Pinpoint the cell where the given text exists, returning its [X, Y] midpoint coordinate. 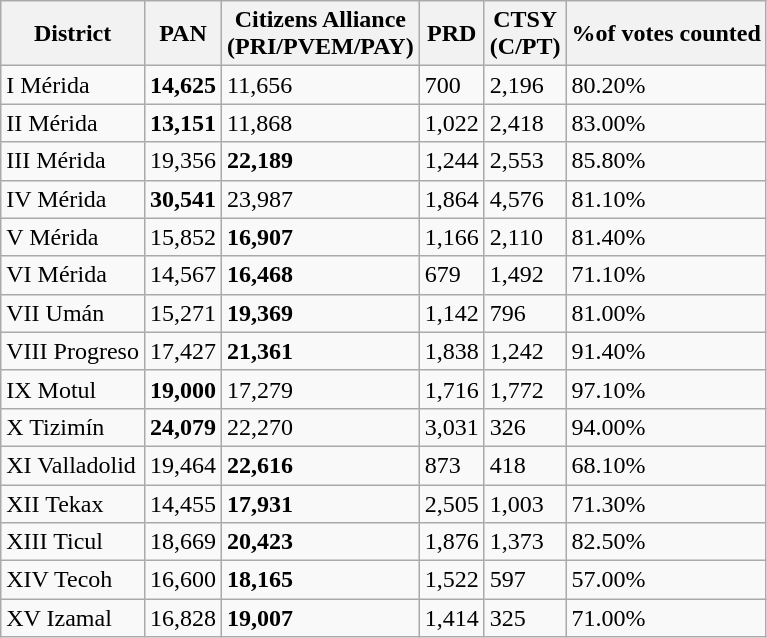
700 [452, 85]
17,427 [182, 351]
326 [525, 427]
1,414 [452, 618]
22,189 [321, 161]
20,423 [321, 542]
68.10% [666, 465]
19,464 [182, 465]
District [73, 34]
796 [525, 313]
418 [525, 465]
X Tizimín [73, 427]
19,356 [182, 161]
16,468 [321, 275]
15,271 [182, 313]
1,022 [452, 123]
17,931 [321, 503]
XV Izamal [73, 618]
21,361 [321, 351]
82.50% [666, 542]
2,553 [525, 161]
325 [525, 618]
1,166 [452, 237]
CTSY(C/PT) [525, 34]
679 [452, 275]
71.10% [666, 275]
81.00% [666, 313]
17,279 [321, 389]
83.00% [666, 123]
2,110 [525, 237]
24,079 [182, 427]
1,492 [525, 275]
85.80% [666, 161]
94.00% [666, 427]
2,196 [525, 85]
XIV Tecoh [73, 580]
14,455 [182, 503]
30,541 [182, 199]
2,418 [525, 123]
597 [525, 580]
1,716 [452, 389]
97.10% [666, 389]
19,000 [182, 389]
4,576 [525, 199]
VI Mérida [73, 275]
18,669 [182, 542]
2,505 [452, 503]
Citizens Alliance(PRI/PVEM/PAY) [321, 34]
XII Tekax [73, 503]
IV Mérida [73, 199]
II Mérida [73, 123]
1,242 [525, 351]
13,151 [182, 123]
57.00% [666, 580]
71.00% [666, 618]
1,838 [452, 351]
16,600 [182, 580]
VIII Progreso [73, 351]
873 [452, 465]
22,270 [321, 427]
1,244 [452, 161]
1,003 [525, 503]
91.40% [666, 351]
%of votes counted [666, 34]
1,772 [525, 389]
11,656 [321, 85]
22,616 [321, 465]
16,828 [182, 618]
3,031 [452, 427]
XIII Ticul [73, 542]
81.10% [666, 199]
1,373 [525, 542]
19,007 [321, 618]
IX Motul [73, 389]
XI Valladolid [73, 465]
III Mérida [73, 161]
1,522 [452, 580]
1,864 [452, 199]
16,907 [321, 237]
1,876 [452, 542]
15,852 [182, 237]
80.20% [666, 85]
PRD [452, 34]
14,567 [182, 275]
81.40% [666, 237]
71.30% [666, 503]
23,987 [321, 199]
14,625 [182, 85]
I Mérida [73, 85]
1,142 [452, 313]
18,165 [321, 580]
V Mérida [73, 237]
VII Umán [73, 313]
11,868 [321, 123]
PAN [182, 34]
19,369 [321, 313]
